Identify which cell holds the provided text, then report its (x, y) central coordinate. 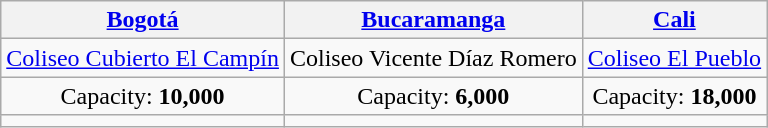
Cali (674, 20)
Coliseo El Pueblo (674, 58)
Bucaramanga (433, 20)
Capacity: 6,000 (433, 96)
Capacity: 10,000 (143, 96)
Bogotá (143, 20)
Capacity: 18,000 (674, 96)
Coliseo Cubierto El Campín (143, 58)
Coliseo Vicente Díaz Romero (433, 58)
